Pinpoint the cell where the given text exists, returning its [x, y] midpoint coordinate. 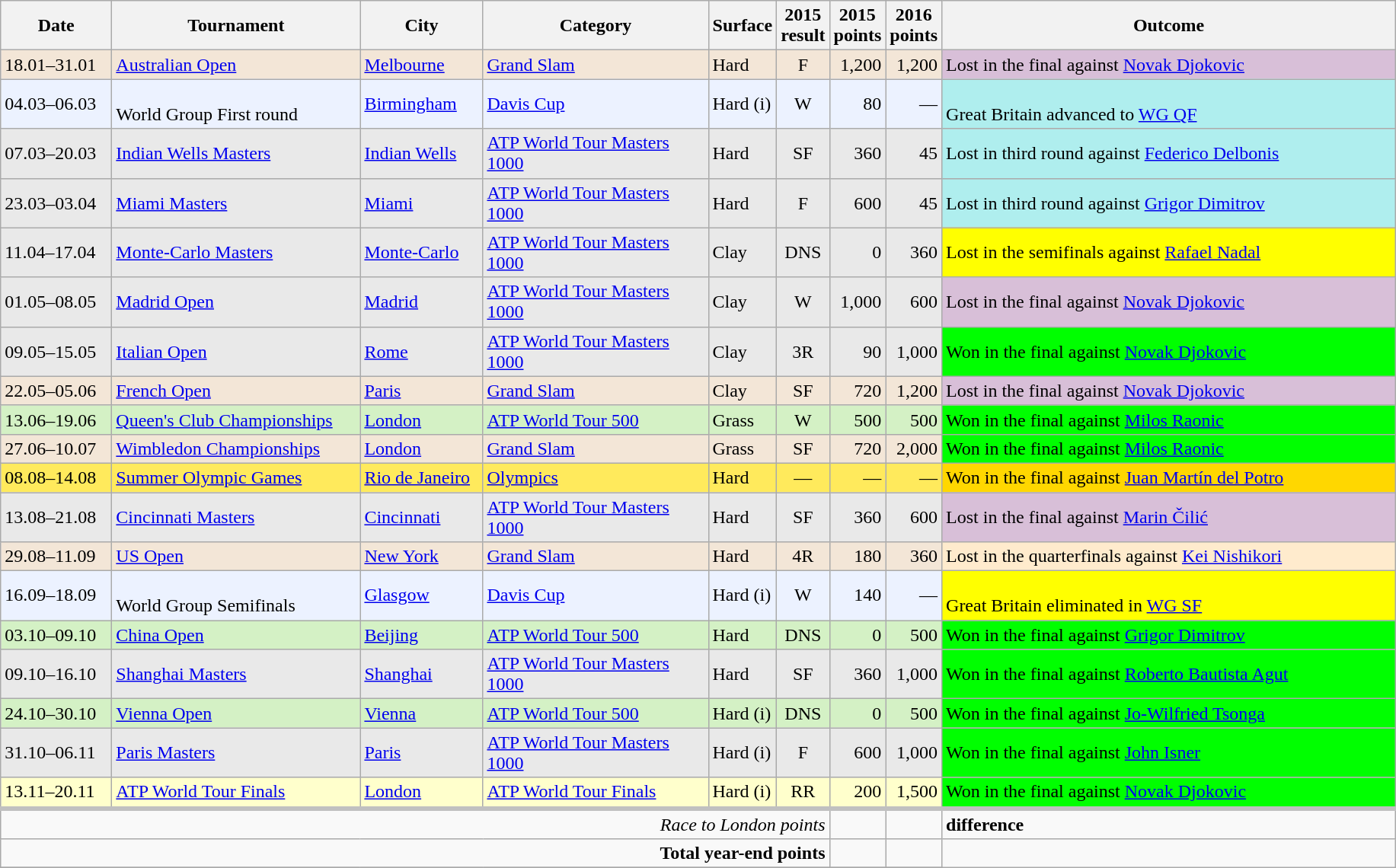
13.11–20.11 [56, 793]
China Open [236, 635]
11.04–17.04 [56, 253]
Won in the final against Juan Martín del Potro [1169, 477]
Won in the final against John Isner [1169, 752]
2015 points [858, 26]
US Open [236, 557]
80 [858, 104]
2016 points [914, 26]
200 [858, 793]
Won in the final against Roberto Bautista Agut [1169, 675]
2015 result [803, 26]
Date [56, 26]
140 [858, 595]
Miami [422, 203]
Cincinnati Masters [236, 516]
Glasgow [422, 595]
03.10–09.10 [56, 635]
18.01–31.01 [56, 65]
Won in the final against Grigor Dimitrov [1169, 635]
World Group Semifinals [236, 595]
Monte-Carlo Masters [236, 253]
Surface [743, 26]
French Open [236, 391]
16.09–18.09 [56, 595]
90 [858, 352]
2,000 [914, 448]
Queen's Club Championships [236, 420]
Race to London points [415, 823]
Miami Masters [236, 203]
Beijing [422, 635]
City [422, 26]
09.10–16.10 [56, 675]
Madrid Open [236, 302]
180 [858, 557]
Great Britain advanced to WG QF [1169, 104]
3R [803, 352]
Lost in the semifinals against Rafael Nadal [1169, 253]
Wimbledon Championships [236, 448]
04.03–06.03 [56, 104]
Indian Wells [422, 154]
Monte-Carlo [422, 253]
Rome [422, 352]
Lost in the final against Marin Čilić [1169, 516]
Australian Open [236, 65]
4R [803, 557]
Indian Wells Masters [236, 154]
08.08–14.08 [56, 477]
Vienna Open [236, 713]
29.08–11.09 [56, 557]
RR [803, 793]
01.05–08.05 [56, 302]
Great Britain eliminated in WG SF [1169, 595]
Category [596, 26]
09.05–15.05 [56, 352]
24.10–30.10 [56, 713]
Outcome [1169, 26]
Cincinnati [422, 516]
difference [1169, 823]
Shanghai [422, 675]
Birmingham [422, 104]
Vienna [422, 713]
Lost in third round against Grigor Dimitrov [1169, 203]
Melbourne [422, 65]
31.10–06.11 [56, 752]
13.08–21.08 [56, 516]
Olympics [596, 477]
World Group First round [236, 104]
Madrid [422, 302]
1,500 [914, 793]
27.06–10.07 [56, 448]
Lost in the quarterfinals against Kei Nishikori [1169, 557]
Won in the final against Jo-Wilfried Tsonga [1169, 713]
Paris Masters [236, 752]
Tournament [236, 26]
Shanghai Masters [236, 675]
Rio de Janeiro [422, 477]
Total year-end points [415, 854]
Summer Olympic Games [236, 477]
Lost in third round against Federico Delbonis [1169, 154]
New York [422, 557]
22.05–05.06 [56, 391]
23.03–03.04 [56, 203]
13.06–19.06 [56, 420]
07.03–20.03 [56, 154]
Italian Open [236, 352]
